Return the (x, y) coordinate for the center point of the cell that contains the specified text.  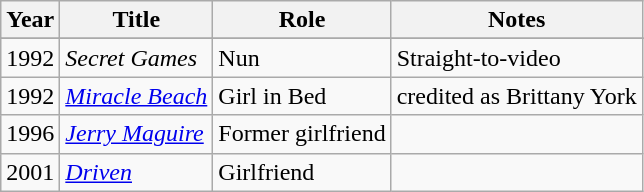
credited as Brittany York (516, 96)
Nun (302, 58)
Jerry Maguire (136, 134)
Former girlfriend (302, 134)
Driven (136, 172)
Secret Games (136, 58)
Girl in Bed (302, 96)
Notes (516, 20)
Straight-to-video (516, 58)
Title (136, 20)
Miracle Beach (136, 96)
Girlfriend (302, 172)
Year (30, 20)
Role (302, 20)
1996 (30, 134)
2001 (30, 172)
